Return the (x, y) coordinate for the center point of the cell that contains the specified text.  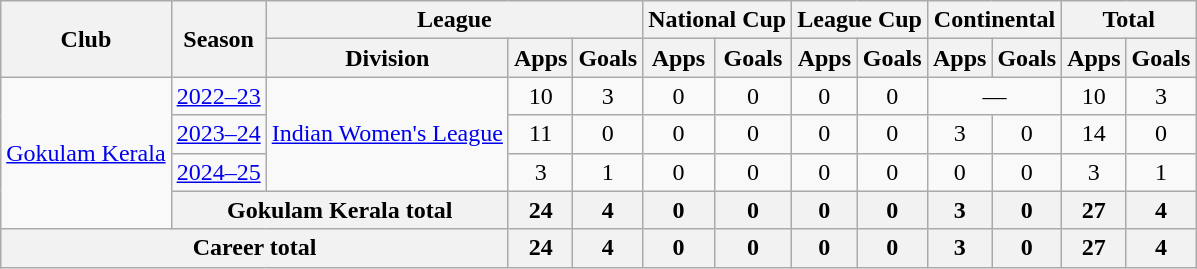
2024–25 (218, 172)
14 (1094, 134)
2022–23 (218, 96)
Season (218, 39)
National Cup (718, 20)
Gokulam Kerala (86, 153)
Continental (994, 20)
Indian Women's League (387, 134)
League Cup (860, 20)
11 (540, 134)
2023–24 (218, 134)
— (994, 96)
League (454, 20)
Club (86, 39)
Career total (255, 248)
Division (387, 58)
Total (1129, 20)
Gokulam Kerala total (340, 210)
